Search for the cell housing the specified text and yield its (x, y) center coordinate. 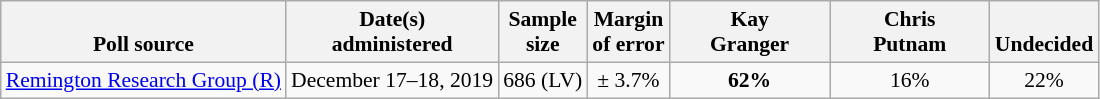
± 3.7% (628, 80)
Undecided (1044, 32)
Poll source (144, 32)
Marginof error (628, 32)
ChrisPutnam (910, 32)
Date(s)administered (392, 32)
16% (910, 80)
December 17–18, 2019 (392, 80)
686 (LV) (542, 80)
Samplesize (542, 32)
Remington Research Group (R) (144, 80)
KayGranger (750, 32)
62% (750, 80)
22% (1044, 80)
